Scan for the cell matching the given text and deliver its [x, y] coordinate at center. 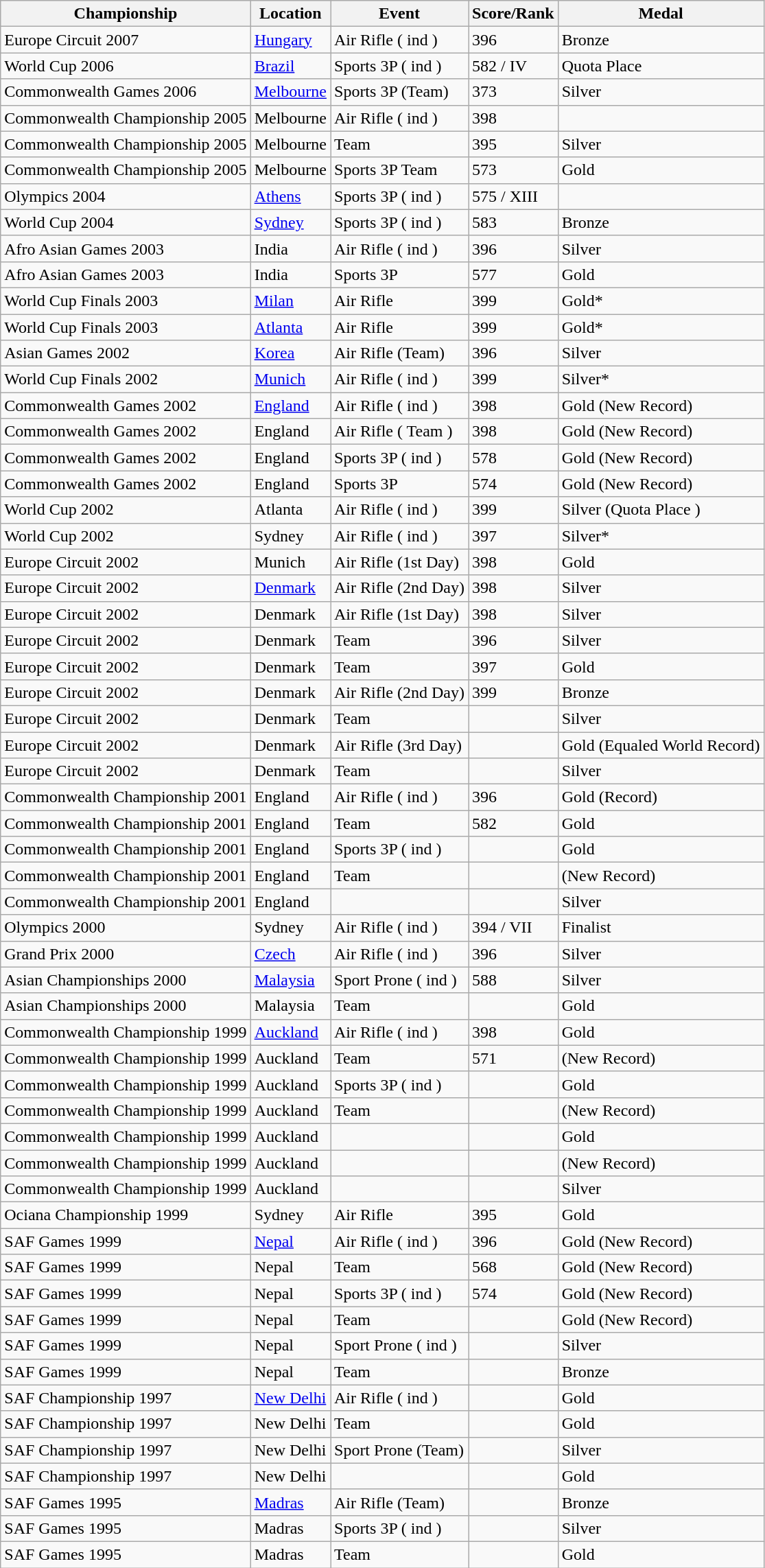
577 [513, 274]
Quota Place [661, 66]
Asian Games 2002 [126, 353]
Brazil [290, 66]
Korea [290, 353]
588 [513, 980]
Europe Circuit 2007 [126, 40]
Sports 3P Team [399, 170]
Athens [290, 196]
Championship [126, 14]
World Cup 2006 [126, 66]
Event [399, 14]
Commonwealth Games 2006 [126, 92]
394 / VII [513, 928]
Ociana Championship 1999 [126, 1215]
World Cup Finals 2002 [126, 379]
568 [513, 1267]
Air Rifle (3rd Day) [399, 745]
Gold (Record) [661, 797]
373 [513, 92]
Czech [290, 954]
582 [513, 823]
578 [513, 458]
Silver (Quota Place ) [661, 510]
583 [513, 222]
Location [290, 14]
Finalist [661, 928]
Air Rifle ( Team ) [399, 432]
Score/Rank [513, 14]
World Cup 2004 [126, 222]
582 / IV [513, 66]
Sport Prone (Team) [399, 1450]
Olympics 2004 [126, 196]
Milan [290, 301]
Gold (Equaled World Record) [661, 745]
573 [513, 170]
575 / XIII [513, 196]
571 [513, 1058]
Grand Prix 2000 [126, 954]
Hungary [290, 40]
Olympics 2000 [126, 928]
Sports 3P (Team) [399, 92]
Medal [661, 14]
